Search for the cell housing the specified text and yield its (X, Y) center coordinate. 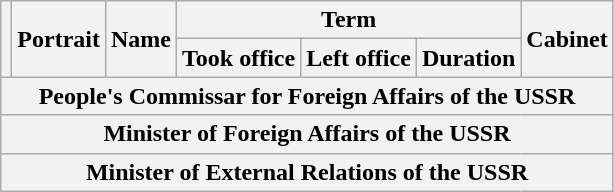
Minister of Foreign Affairs of the USSR (307, 134)
Took office (239, 58)
Cabinet (567, 39)
Name (140, 39)
Minister of External Relations of the USSR (307, 172)
Portrait (59, 39)
Left office (359, 58)
People's Commissar for Foreign Affairs of the USSR (307, 96)
Term (349, 20)
Duration (468, 58)
